Locate the cell with the specified text and output its [x, y] center coordinate. 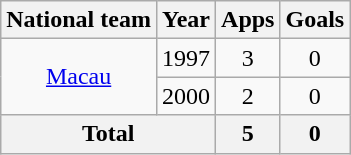
3 [248, 58]
National team [79, 20]
5 [248, 134]
1997 [186, 58]
Goals [315, 20]
Year [186, 20]
Macau [79, 77]
Apps [248, 20]
2 [248, 96]
Total [108, 134]
2000 [186, 96]
